Return [X, Y] of the center of cell containing provided text 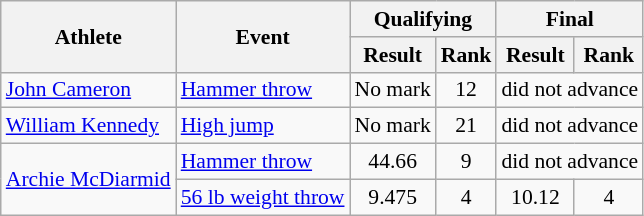
9.475 [393, 197]
21 [466, 126]
William Kennedy [88, 126]
Archie McDiarmid [88, 180]
Qualifying [424, 19]
Event [263, 36]
10.12 [535, 197]
Athlete [88, 36]
9 [466, 162]
56 lb weight throw [263, 197]
12 [466, 90]
44.66 [393, 162]
Final [570, 19]
John Cameron [88, 90]
High jump [263, 126]
